Return [x, y] of the center of cell containing provided text 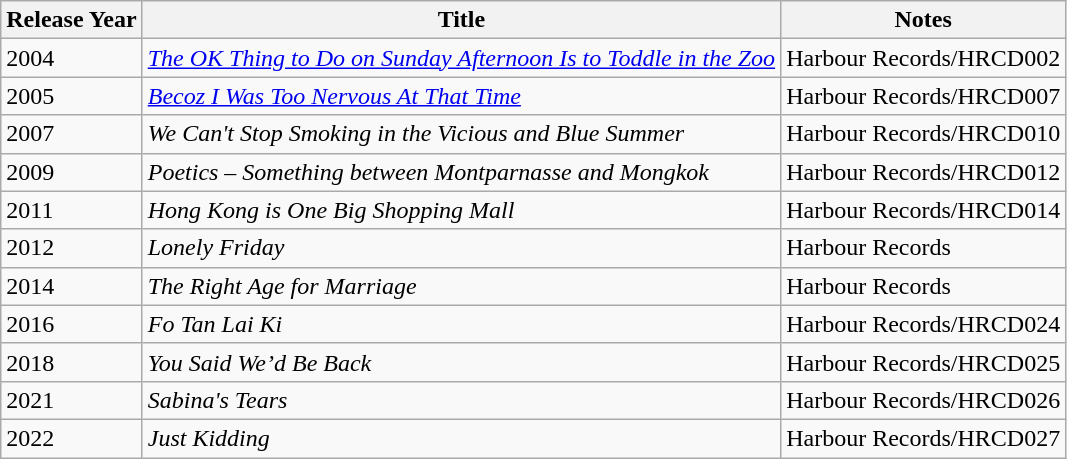
2021 [72, 400]
Sabina's Tears [461, 400]
The Right Age for Marriage [461, 286]
Harbour Records/HRCD014 [924, 210]
Hong Kong is One Big Shopping Mall [461, 210]
Harbour Records/HRCD027 [924, 438]
Notes [924, 20]
2012 [72, 248]
Harbour Records/HRCD025 [924, 362]
Harbour Records/HRCD024 [924, 324]
Release Year [72, 20]
2005 [72, 96]
2007 [72, 134]
Harbour Records/HRCD010 [924, 134]
Just Kidding [461, 438]
2004 [72, 58]
2009 [72, 172]
2022 [72, 438]
Poetics – Something between Montparnasse and Mongkok [461, 172]
Harbour Records/HRCD002 [924, 58]
Harbour Records/HRCD026 [924, 400]
2016 [72, 324]
Harbour Records/HRCD012 [924, 172]
Title [461, 20]
2018 [72, 362]
2014 [72, 286]
Lonely Friday [461, 248]
Fo Tan Lai Ki [461, 324]
2011 [72, 210]
Becoz I Was Too Nervous At That Time [461, 96]
You Said We’d Be Back [461, 362]
The OK Thing to Do on Sunday Afternoon Is to Toddle in the Zoo [461, 58]
We Can't Stop Smoking in the Vicious and Blue Summer [461, 134]
Harbour Records/HRCD007 [924, 96]
